Search for the cell housing the specified text and yield its [x, y] center coordinate. 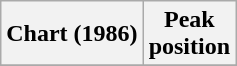
Peakposition [189, 34]
Chart (1986) [72, 34]
